Return the (X, Y) coordinate for the center point of the cell that contains the specified text.  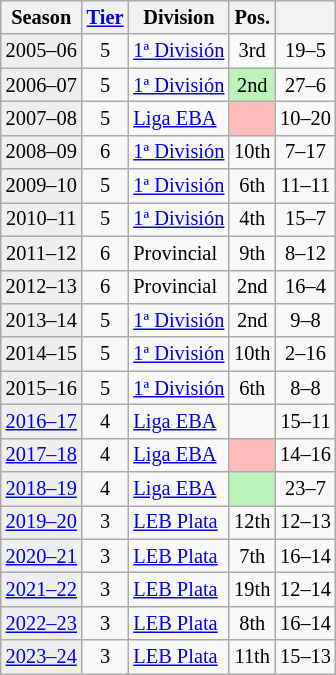
3rd (252, 51)
16–4 (306, 287)
2010–11 (42, 219)
2014–15 (42, 354)
15–13 (306, 657)
2018–19 (42, 489)
4th (252, 219)
8–8 (306, 388)
10–20 (306, 118)
2020–21 (42, 556)
11–11 (306, 186)
8–12 (306, 253)
2019–20 (42, 522)
12–13 (306, 522)
27–6 (306, 85)
7th (252, 556)
Season (42, 17)
2012–13 (42, 287)
Division (178, 17)
2–16 (306, 354)
12th (252, 522)
2008–09 (42, 152)
2013–14 (42, 320)
2009–10 (42, 186)
23–7 (306, 489)
9–8 (306, 320)
11th (252, 657)
Tier (106, 17)
2015–16 (42, 388)
2005–06 (42, 51)
2022–23 (42, 623)
2016–17 (42, 421)
8th (252, 623)
7–17 (306, 152)
14–16 (306, 455)
19–5 (306, 51)
15–11 (306, 421)
15–7 (306, 219)
2007–08 (42, 118)
2021–22 (42, 589)
19th (252, 589)
2011–12 (42, 253)
2017–18 (42, 455)
Pos. (252, 17)
9th (252, 253)
2023–24 (42, 657)
2006–07 (42, 85)
12–14 (306, 589)
